Determine the (X, Y) coordinate at the center of the cell enclosing the given text.  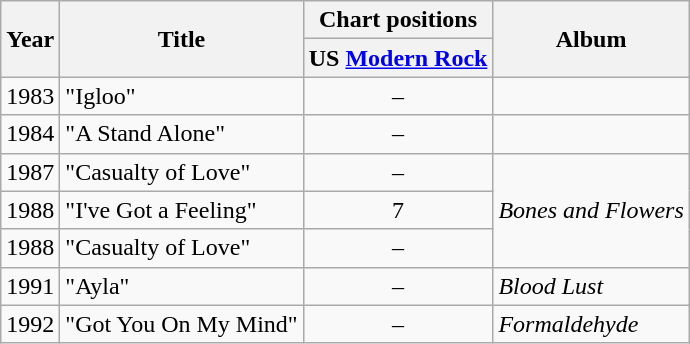
"Got You On My Mind" (182, 324)
"Igloo" (182, 96)
"I've Got a Feeling" (182, 210)
Title (182, 39)
Album (591, 39)
"Ayla" (182, 286)
7 (398, 210)
Year (30, 39)
Blood Lust (591, 286)
1992 (30, 324)
1983 (30, 96)
"A Stand Alone" (182, 134)
US Modern Rock (398, 58)
1984 (30, 134)
1991 (30, 286)
Chart positions (398, 20)
1987 (30, 172)
Formaldehyde (591, 324)
Bones and Flowers (591, 210)
